Capture the cell that displays the provided text and extract its [x, y] central coordinate. 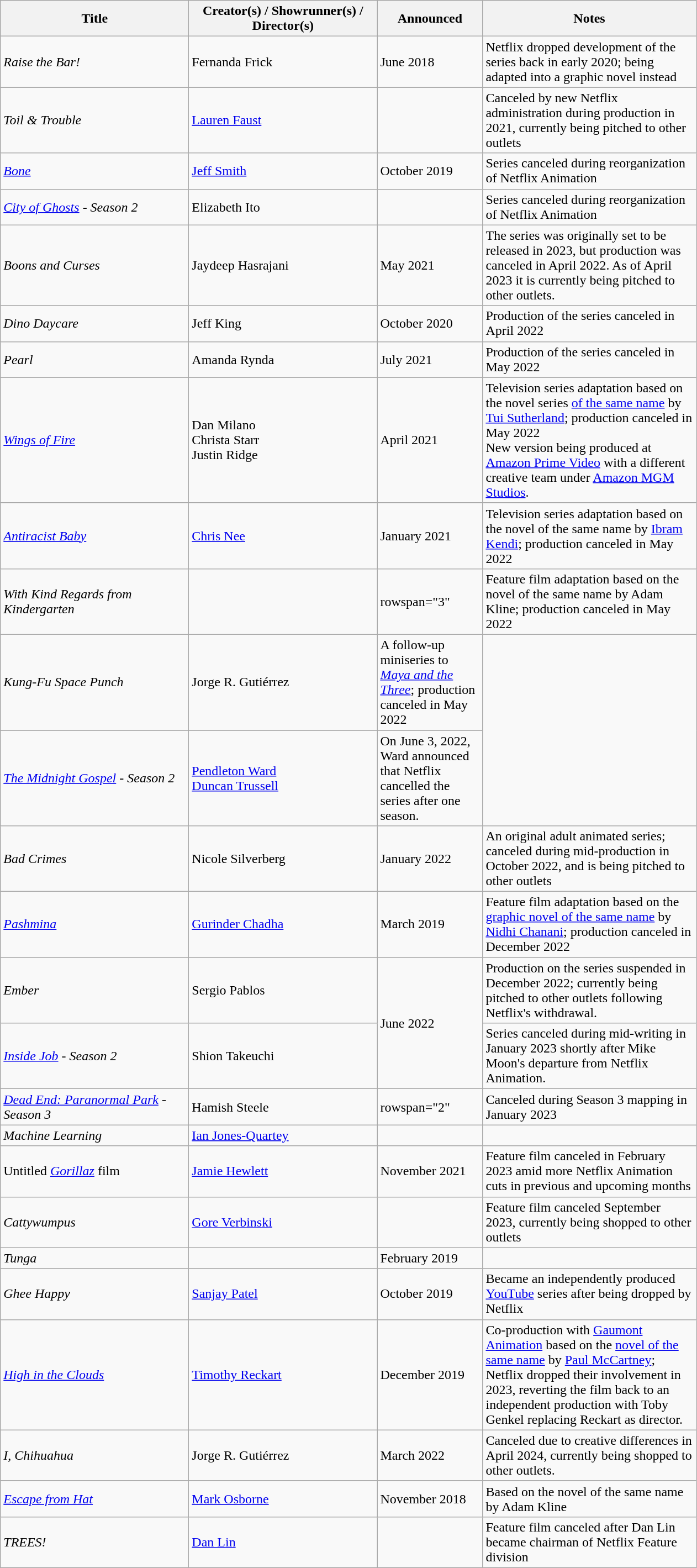
Feature film adaptation based on the novel of the same name by Adam Kline; production canceled in May 2022 [589, 601]
Production of the series canceled in April 2022 [589, 324]
Pendleton WardDuncan Trussell [283, 778]
Sergio Pablos [283, 990]
Toil & Trouble [95, 120]
rowspan="3" [430, 601]
October 2020 [430, 324]
Timothy Reckart [283, 1375]
Netflix dropped development of the series back in early 2020; being adapted into a graphic novel instead [589, 62]
TREES! [95, 1542]
Based on the novel of the same name by Adam Kline [589, 1498]
Ian Jones-Quartey [283, 1135]
rowspan="2" [430, 1107]
Elizabeth Ito [283, 207]
Notes [589, 19]
Untitled Gorillaz film [95, 1171]
Canceled due to creative differences in April 2024, currently being shopped to other outlets. [589, 1455]
Fernanda Frick [283, 62]
Became an independently produced YouTube series after being dropped by Netflix [589, 1294]
Ghee Happy [95, 1294]
City of Ghosts - Season 2 [95, 207]
Dan MilanoChrista StarrJustin Ridge [283, 440]
Nicole Silverberg [283, 859]
Sanjay Patel [283, 1294]
March 2019 [430, 925]
A follow-up miniseries to Maya and the Three; production canceled in May 2022 [430, 682]
An original adult animated series; canceled during mid-production in October 2022, and is being pitched to other outlets [589, 859]
Wings of Fire [95, 440]
Cattywumpus [95, 1222]
Lauren Faust [283, 120]
Feature film canceled after Dan Lin became chairman of Netflix Feature division [589, 1542]
Pearl [95, 359]
Antiracist Baby [95, 536]
November 2021 [430, 1171]
June 2022 [430, 1023]
Announced [430, 19]
I, Chihuahua [95, 1455]
With Kind Regards from Kindergarten [95, 601]
Dino Daycare [95, 324]
On June 3, 2022, Ward announced that Netflix cancelled the series after one season. [430, 778]
Amanda Rynda [283, 359]
Shion Takeuchi [283, 1056]
Raise the Bar! [95, 62]
Canceled by new Netflix administration during production in 2021, currently being pitched to other outlets [589, 120]
Dead End: Paranormal Park - Season 3 [95, 1107]
March 2022 [430, 1455]
Tunga [95, 1258]
Dan Lin [283, 1542]
April 2021 [430, 440]
Hamish Steele [283, 1107]
Jeff King [283, 324]
February 2019 [430, 1258]
Mark Osborne [283, 1498]
January 2022 [430, 859]
Escape from Hat [95, 1498]
Bone [95, 171]
Jaydeep Hasrajani [283, 265]
November 2018 [430, 1498]
Chris Nee [283, 536]
Bad Crimes [95, 859]
The Midnight Gospel - Season 2 [95, 778]
Gore Verbinski [283, 1222]
Pashmina [95, 925]
Boons and Curses [95, 265]
Feature film canceled in February 2023 amid more Netflix Animation cuts in previous and upcoming months [589, 1171]
Inside Job - Season 2 [95, 1056]
Gurinder Chadha [283, 925]
High in the Clouds [95, 1375]
Production of the series canceled in May 2022 [589, 359]
Creator(s) / Showrunner(s) / Director(s) [283, 19]
Television series adaptation based on the novel of the same name by Ibram Kendi; production canceled in May 2022 [589, 536]
July 2021 [430, 359]
Title [95, 19]
Kung-Fu Space Punch [95, 682]
Feature film canceled September 2023, currently being shopped to other outlets [589, 1222]
Machine Learning [95, 1135]
Production on the series suspended in December 2022; currently being pitched to other outlets following Netflix's withdrawal. [589, 990]
Ember [95, 990]
January 2021 [430, 536]
Feature film adaptation based on the graphic novel of the same name by Nidhi Chanani; production canceled in December 2022 [589, 925]
May 2021 [430, 265]
Series canceled during mid-writing in January 2023 shortly after Mike Moon's departure from Netflix Animation. [589, 1056]
December 2019 [430, 1375]
Jeff Smith [283, 171]
June 2018 [430, 62]
Jamie Hewlett [283, 1171]
Canceled during Season 3 mapping in January 2023 [589, 1107]
